Capture the cell that displays the provided text and extract its [x, y] central coordinate. 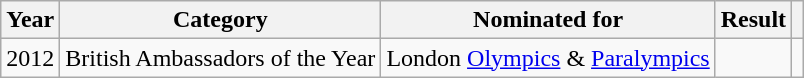
Category [220, 20]
British Ambassadors of the Year [220, 58]
2012 [30, 58]
Result [753, 20]
Year [30, 20]
Nominated for [548, 20]
London Olympics & Paralympics [548, 58]
